Provide the [X, Y] coordinate of the cell's center where the given text is located.  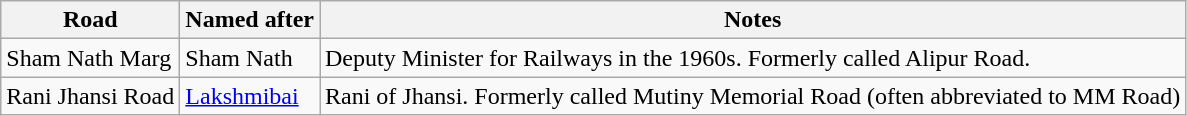
Rani of Jhansi. Formerly called Mutiny Memorial Road (often abbreviated to MM Road) [753, 96]
Road [90, 20]
Rani Jhansi Road [90, 96]
Sham Nath [250, 58]
Sham Nath Marg [90, 58]
Named after [250, 20]
Deputy Minister for Railways in the 1960s. Formerly called Alipur Road. [753, 58]
Notes [753, 20]
Lakshmibai [250, 96]
